Output the [X, Y] coordinate of the center of the cell containing the given text.  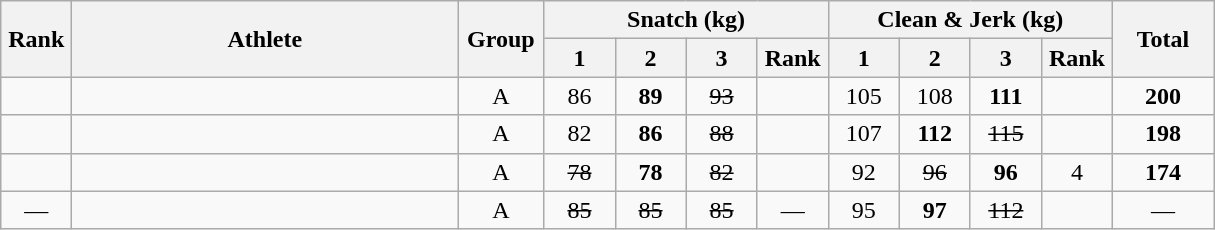
200 [1162, 96]
198 [1162, 134]
88 [722, 134]
Group [501, 39]
92 [864, 172]
Athlete [265, 39]
111 [1006, 96]
115 [1006, 134]
108 [934, 96]
105 [864, 96]
97 [934, 210]
174 [1162, 172]
Clean & Jerk (kg) [970, 20]
89 [650, 96]
Snatch (kg) [686, 20]
Total [1162, 39]
95 [864, 210]
93 [722, 96]
4 [1076, 172]
107 [864, 134]
